For the text-containing cell, return its midpoint in [x, y] coordinate format. 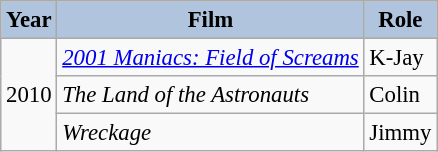
2010 [29, 96]
Jimmy [400, 133]
K-Jay [400, 58]
Colin [400, 95]
Wreckage [210, 133]
Role [400, 20]
Year [29, 20]
Film [210, 20]
The Land of the Astronauts [210, 95]
2001 Maniacs: Field of Screams [210, 58]
